Pinpoint the cell where the given text exists, returning its [X, Y] midpoint coordinate. 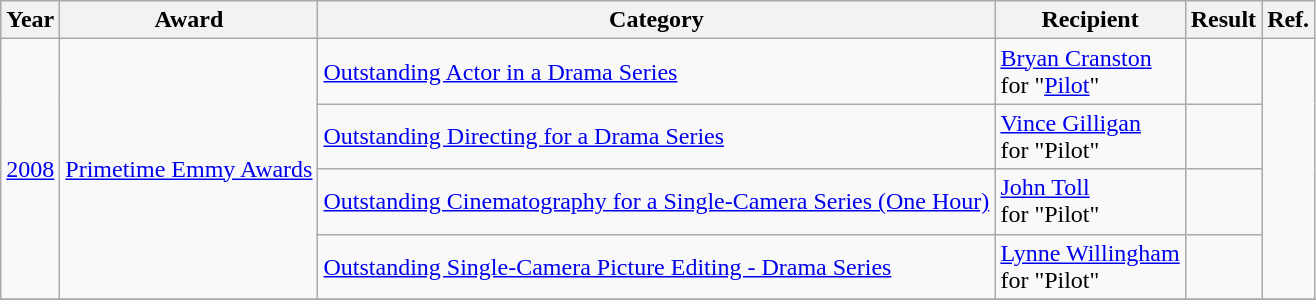
Ref. [1288, 20]
Outstanding Single-Camera Picture Editing - Drama Series [656, 266]
John Toll for "Pilot" [1090, 202]
Year [30, 20]
Outstanding Actor in a Drama Series [656, 72]
Bryan Cranston for "Pilot" [1090, 72]
Result [1223, 20]
Outstanding Cinematography for a Single-Camera Series (One Hour) [656, 202]
2008 [30, 169]
Recipient [1090, 20]
Vince Gilligan for "Pilot" [1090, 136]
Category [656, 20]
Lynne Willingham for "Pilot" [1090, 266]
Outstanding Directing for a Drama Series [656, 136]
Primetime Emmy Awards [189, 169]
Award [189, 20]
